Scan for the cell matching the given text and deliver its [X, Y] coordinate at center. 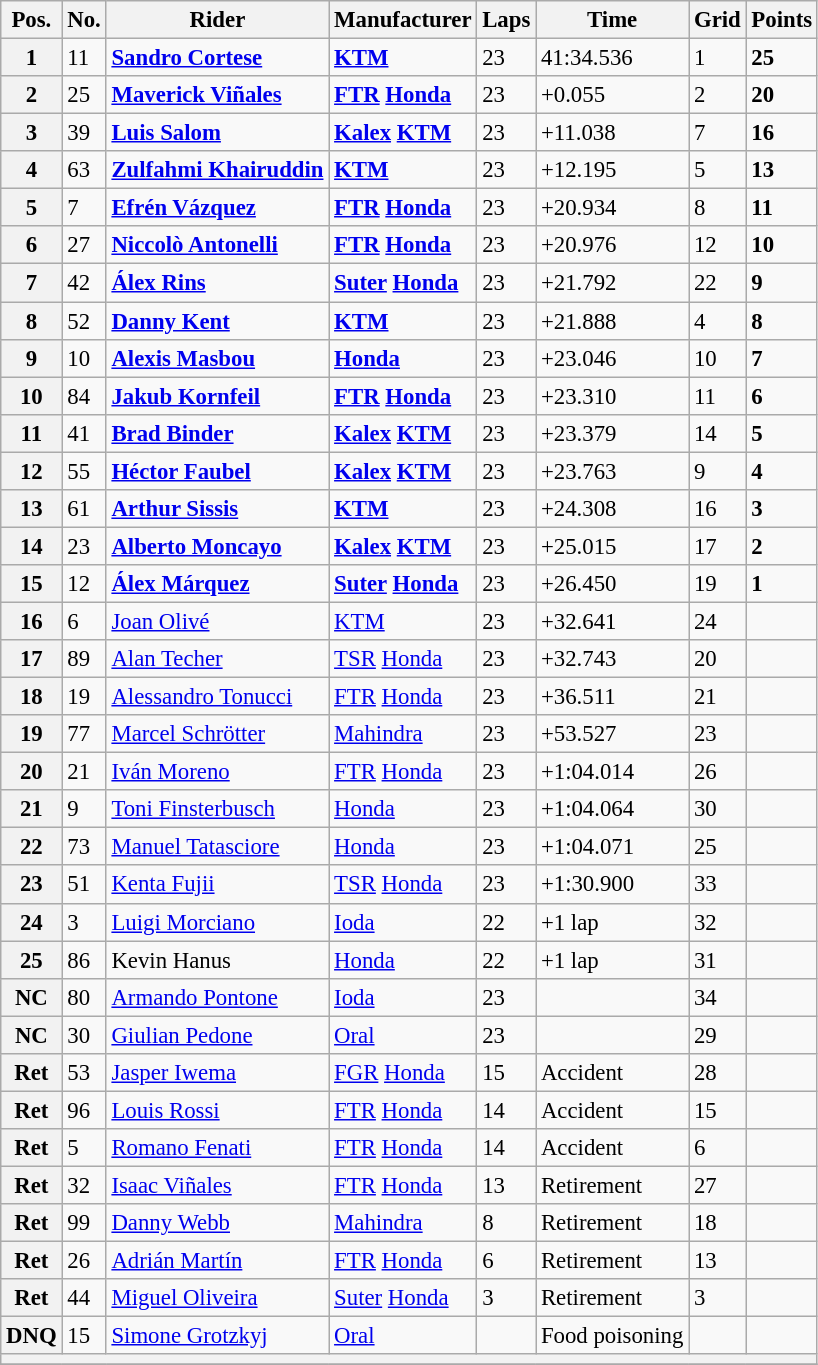
FGR Honda [403, 1073]
86 [84, 960]
28 [718, 1073]
Alexis Masbou [218, 358]
41:34.536 [612, 58]
Armando Pontone [218, 997]
Pos. [32, 20]
51 [84, 885]
Alessandro Tonucci [218, 697]
+23.046 [612, 358]
+32.743 [612, 659]
Efrén Vázquez [218, 208]
Giulian Pedone [218, 1035]
55 [84, 471]
Álex Rins [218, 283]
Simone Grotzkyj [218, 1336]
53 [84, 1073]
Manuel Tatasciore [218, 847]
Laps [506, 20]
Food poisoning [612, 1336]
+25.015 [612, 546]
+20.976 [612, 245]
39 [84, 133]
+32.641 [612, 621]
29 [718, 1035]
Héctor Faubel [218, 471]
+23.379 [612, 433]
31 [718, 960]
Manufacturer [403, 20]
+0.055 [612, 95]
Toni Finsterbusch [218, 809]
Iván Moreno [218, 772]
Time [612, 20]
Danny Webb [218, 1223]
+23.763 [612, 471]
+53.527 [612, 734]
Points [782, 20]
Sandro Cortese [218, 58]
89 [84, 659]
+21.888 [612, 321]
Brad Binder [218, 433]
Luis Salom [218, 133]
Jasper Iwema [218, 1073]
34 [718, 997]
+12.195 [612, 170]
63 [84, 170]
+26.450 [612, 584]
DNQ [32, 1336]
+21.792 [612, 283]
Marcel Schrötter [218, 734]
96 [84, 1110]
+20.934 [612, 208]
+1:04.014 [612, 772]
84 [84, 396]
Alberto Moncayo [218, 546]
+36.511 [612, 697]
Isaac Viñales [218, 1185]
Joan Olivé [218, 621]
Danny Kent [218, 321]
Luigi Morciano [218, 922]
Alan Techer [218, 659]
Adrián Martín [218, 1261]
Rider [218, 20]
Kenta Fujii [218, 885]
Romano Fenati [218, 1148]
+1:30.900 [612, 885]
33 [718, 885]
80 [84, 997]
Kevin Hanus [218, 960]
+1:04.064 [612, 809]
61 [84, 509]
41 [84, 433]
77 [84, 734]
+11.038 [612, 133]
+23.310 [612, 396]
42 [84, 283]
73 [84, 847]
Maverick Viñales [218, 95]
Niccolò Antonelli [218, 245]
+24.308 [612, 509]
44 [84, 1298]
Miguel Oliveira [218, 1298]
52 [84, 321]
Arthur Sissis [218, 509]
Louis Rossi [218, 1110]
Álex Márquez [218, 584]
+1:04.071 [612, 847]
Zulfahmi Khairuddin [218, 170]
Grid [718, 20]
99 [84, 1223]
Jakub Kornfeil [218, 396]
No. [84, 20]
